Capture the cell that displays the provided text and extract its (X, Y) central coordinate. 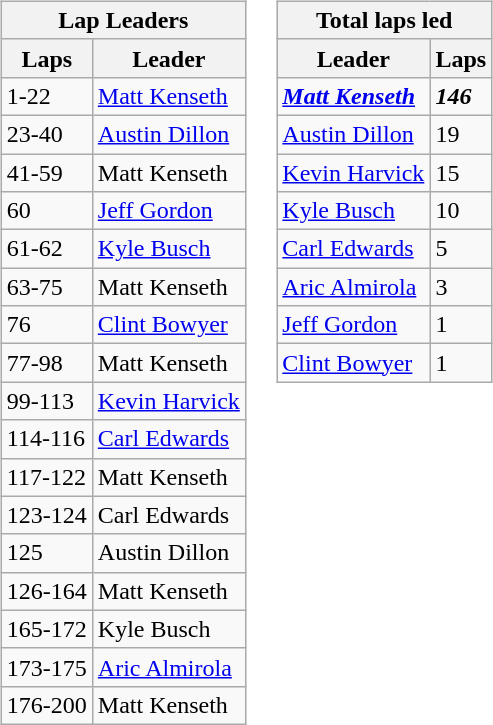
165-172 (46, 629)
1-22 (46, 96)
123-124 (46, 515)
19 (461, 134)
126-164 (46, 591)
23-40 (46, 134)
15 (461, 173)
76 (46, 325)
10 (461, 211)
Total laps led (384, 20)
125 (46, 553)
99-113 (46, 401)
Lap Leaders (123, 20)
77-98 (46, 363)
41-59 (46, 173)
117-122 (46, 477)
5 (461, 249)
114-116 (46, 439)
146 (461, 96)
60 (46, 211)
61-62 (46, 249)
173-175 (46, 667)
176-200 (46, 705)
3 (461, 287)
63-75 (46, 287)
